Search for the cell housing the specified text and yield its (x, y) center coordinate. 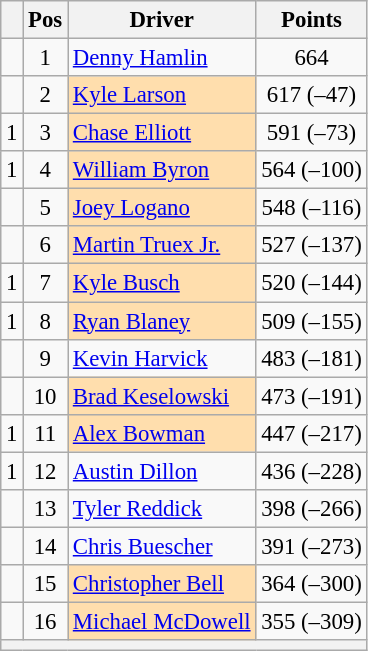
447 (–217) (312, 433)
564 (–100) (312, 170)
7 (46, 283)
527 (–137) (312, 245)
14 (46, 546)
15 (46, 584)
Alex Bowman (162, 433)
664 (312, 58)
6 (46, 245)
2 (46, 95)
12 (46, 471)
Kyle Larson (162, 95)
5 (46, 208)
Kyle Busch (162, 283)
Martin Truex Jr. (162, 245)
Chase Elliott (162, 133)
Denny Hamlin (162, 58)
591 (–73) (312, 133)
16 (46, 621)
355 (–309) (312, 621)
Brad Keselowski (162, 396)
10 (46, 396)
Michael McDowell (162, 621)
Chris Buescher (162, 546)
Tyler Reddick (162, 509)
11 (46, 433)
9 (46, 358)
3 (46, 133)
617 (–47) (312, 95)
520 (–144) (312, 283)
483 (–181) (312, 358)
William Byron (162, 170)
398 (–266) (312, 509)
548 (–116) (312, 208)
13 (46, 509)
391 (–273) (312, 546)
4 (46, 170)
Driver (162, 20)
473 (–191) (312, 396)
509 (–155) (312, 321)
Pos (46, 20)
Kevin Harvick (162, 358)
8 (46, 321)
Points (312, 20)
Joey Logano (162, 208)
Christopher Bell (162, 584)
364 (–300) (312, 584)
436 (–228) (312, 471)
Austin Dillon (162, 471)
Ryan Blaney (162, 321)
